Output the [X, Y] coordinate of the center of the cell containing the given text.  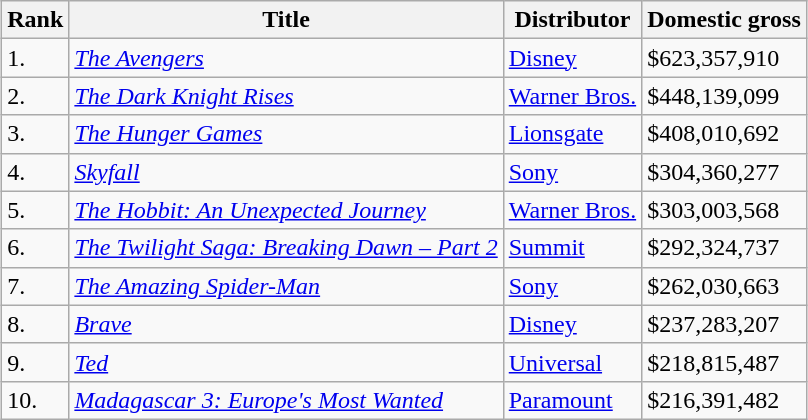
8. [36, 324]
Distributor [572, 20]
The Hunger Games [286, 134]
Madagascar 3: Europe's Most Wanted [286, 400]
5. [36, 210]
2. [36, 96]
6. [36, 248]
Skyfall [286, 172]
$303,003,568 [724, 210]
Title [286, 20]
7. [36, 286]
$216,391,482 [724, 400]
$623,357,910 [724, 58]
3. [36, 134]
$408,010,692 [724, 134]
Brave [286, 324]
Ted [286, 362]
$262,030,663 [724, 286]
The Dark Knight Rises [286, 96]
Lionsgate [572, 134]
The Amazing Spider-Man [286, 286]
Rank [36, 20]
$292,324,737 [724, 248]
$304,360,277 [724, 172]
The Twilight Saga: Breaking Dawn – Part 2 [286, 248]
Universal [572, 362]
10. [36, 400]
Summit [572, 248]
4. [36, 172]
The Hobbit: An Unexpected Journey [286, 210]
9. [36, 362]
The Avengers [286, 58]
$218,815,487 [724, 362]
Domestic gross [724, 20]
$448,139,099 [724, 96]
1. [36, 58]
Paramount [572, 400]
$237,283,207 [724, 324]
